Search for the cell housing the specified text and yield its (x, y) center coordinate. 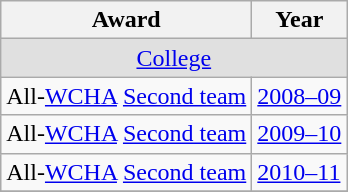
College (174, 58)
2008–09 (300, 96)
Year (300, 20)
2010–11 (300, 172)
Award (126, 20)
2009–10 (300, 134)
